Return the [x, y] coordinate for the center point of the cell that contains the specified text.  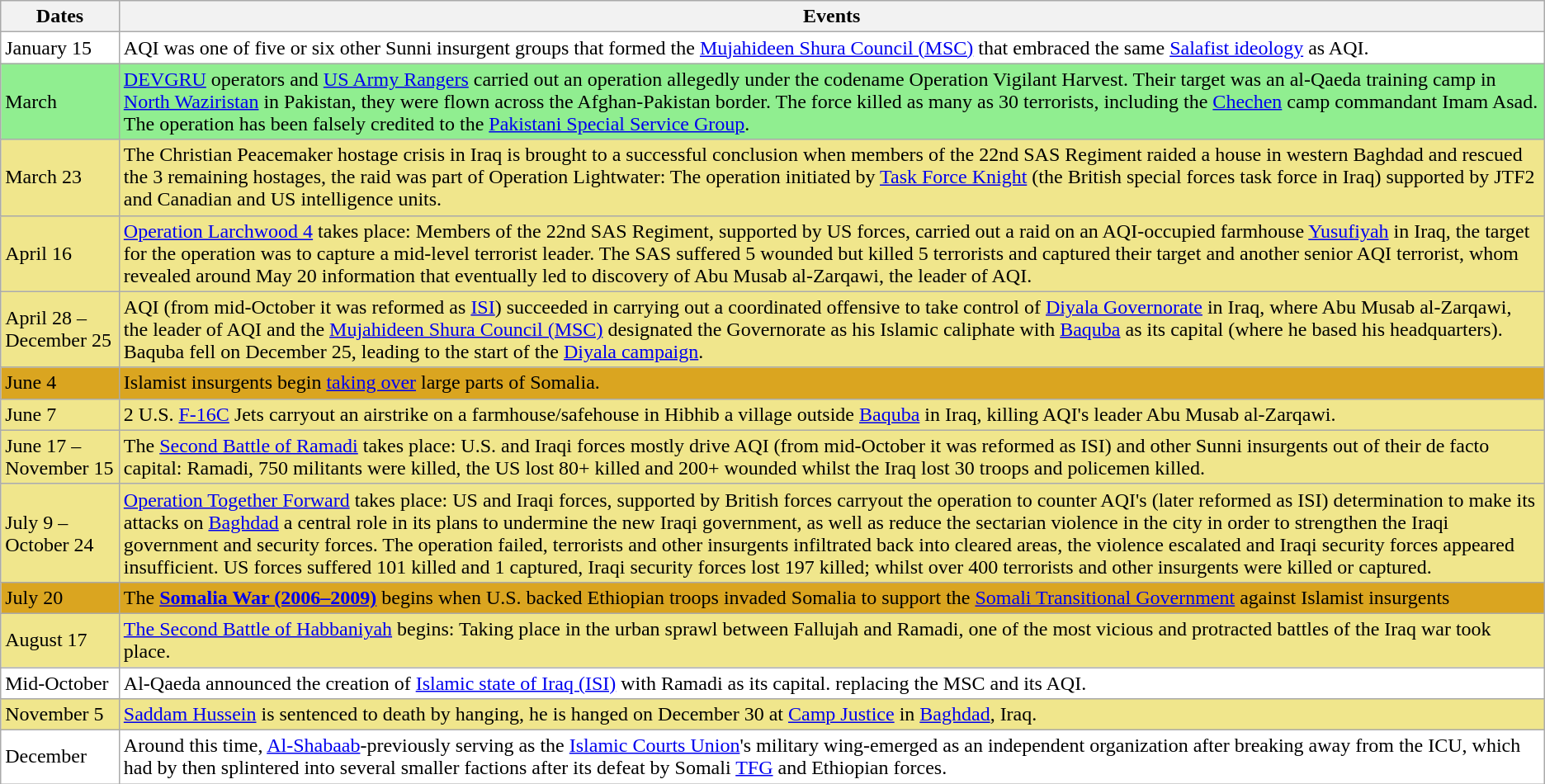
July 20 [60, 597]
March [60, 102]
Al-Qaeda announced the creation of Islamic state of Iraq (ISI) with Ramadi as its capital. replacing the MSC and its AQI. [832, 682]
November 5 [60, 715]
December [60, 758]
June 17 – November 15 [60, 457]
March 23 [60, 177]
January 15 [60, 48]
August 17 [60, 640]
Mid-October [60, 682]
April 16 [60, 253]
July 9 – October 24 [60, 533]
Dates [60, 17]
Islamist insurgents begin taking over large parts of Somalia. [832, 383]
April 28 – December 25 [60, 329]
June 4 [60, 383]
Saddam Hussein is sentenced to death by hanging, he is hanged on December 30 at Camp Justice in Baghdad, Iraq. [832, 715]
Events [832, 17]
June 7 [60, 414]
